Detect which cell encompasses the target text, then output its (X, Y) center coordinate. 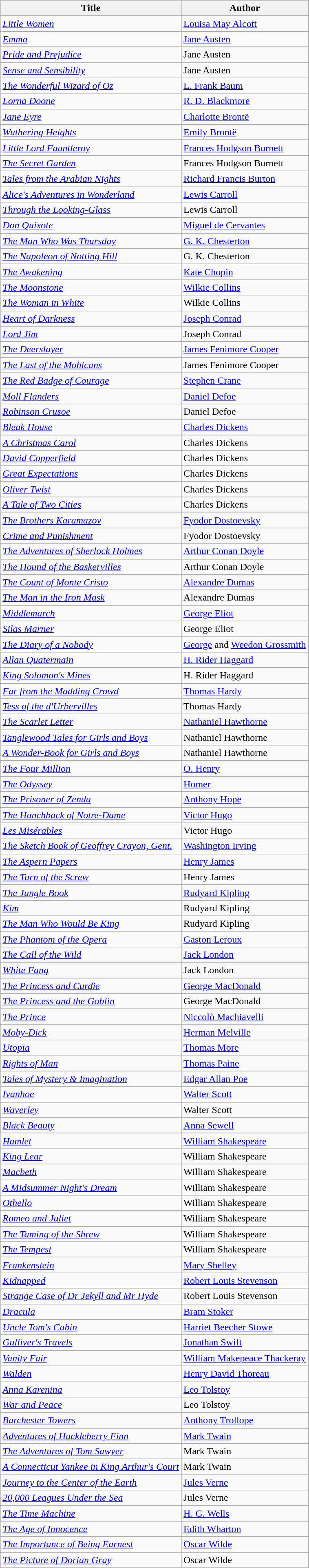
Title (91, 8)
A Connecticut Yankee in King Arthur's Court (91, 1467)
Robinson Crusoe (91, 411)
The Brothers Karamazov (91, 520)
Alice's Adventures in Wonderland (91, 194)
Bram Stoker (245, 1312)
Kate Chopin (245, 272)
Strange Case of Dr Jekyll and Mr Hyde (91, 1296)
Tanglewood Tales for Girls and Boys (91, 738)
The Aspern Papers (91, 861)
Tales of Mystery & Imagination (91, 1079)
The Wonderful Wizard of Oz (91, 86)
Harriet Beecher Stowe (245, 1327)
The Moonstone (91, 287)
Uncle Tom's Cabin (91, 1327)
Kim (91, 908)
Edith Wharton (245, 1529)
Kidnapped (91, 1281)
The Man Who Was Thursday (91, 241)
A Christmas Carol (91, 442)
The Jungle Book (91, 892)
Jonathan Swift (245, 1343)
The Awakening (91, 272)
Niccolò Machiavelli (245, 1017)
L. Frank Baum (245, 86)
The Adventures of Tom Sawyer (91, 1451)
The Secret Garden (91, 163)
Barchester Towers (91, 1420)
A Wonder-Book for Girls and Boys (91, 753)
The Hunchback of Notre-Dame (91, 815)
Henry David Thoreau (245, 1374)
Don Quixote (91, 225)
Ivanhoe (91, 1094)
Through the Looking-Glass (91, 210)
Crime and Punishment (91, 536)
Bleak House (91, 427)
Herman Melville (245, 1032)
Walden (91, 1374)
Miguel de Cervantes (245, 225)
R. D. Blackmore (245, 101)
David Copperfield (91, 458)
Washington Irving (245, 846)
Adventures of Huckleberry Finn (91, 1435)
Heart of Darkness (91, 318)
King Lear (91, 1156)
Little Women (91, 24)
Rights of Man (91, 1063)
A Tale of Two Cities (91, 505)
H. G. Wells (245, 1513)
Jane Eyre (91, 117)
George and Weedon Grossmith (245, 644)
Dracula (91, 1312)
The Napoleon of Notting Hill (91, 256)
Louisa May Alcott (245, 24)
Charlotte Brontë (245, 117)
The Taming of the Shrew (91, 1234)
Little Lord Fauntleroy (91, 148)
The Red Badge of Courage (91, 380)
The Hound of the Baskervilles (91, 567)
Thomas More (245, 1048)
Les Misérables (91, 830)
Macbeth (91, 1172)
War and Peace (91, 1405)
Journey to the Center of the Earth (91, 1482)
Far from the Madding Crowd (91, 691)
The Princess and the Goblin (91, 1001)
The Tempest (91, 1250)
The Count of Monte Cristo (91, 582)
Othello (91, 1203)
Anthony Trollope (245, 1420)
White Fang (91, 970)
20,000 Leagues Under the Sea (91, 1498)
Mary Shelley (245, 1265)
A Midsummer Night's Dream (91, 1188)
Middlemarch (91, 613)
Pride and Prejudice (91, 55)
Hamlet (91, 1141)
Emma (91, 39)
Moll Flanders (91, 396)
The Sketch Book of Geoffrey Crayon, Gent. (91, 846)
The Odyssey (91, 784)
Anna Sewell (245, 1125)
Utopia (91, 1048)
King Solomon's Mines (91, 675)
The Phantom of the Opera (91, 939)
Romeo and Juliet (91, 1219)
Anthony Hope (245, 799)
The Adventures of Sherlock Holmes (91, 551)
The Diary of a Nobody (91, 644)
Moby-Dick (91, 1032)
Thomas Paine (245, 1063)
Emily Brontë (245, 132)
Richard Francis Burton (245, 179)
The Turn of the Screw (91, 877)
William Makepeace Thackeray (245, 1358)
O. Henry (245, 769)
Author (245, 8)
Oliver Twist (91, 489)
The Age of Innocence (91, 1529)
The Woman in White (91, 303)
Tess of the d'Urbervilles (91, 707)
Tales from the Arabian Nights (91, 179)
The Picture of Dorian Gray (91, 1560)
The Man Who Would Be King (91, 923)
Frankenstein (91, 1265)
The Princess and Curdie (91, 986)
Anna Karenina (91, 1389)
Homer (245, 784)
The Man in the Iron Mask (91, 598)
The Prince (91, 1017)
Silas Marner (91, 629)
The Scarlet Letter (91, 722)
The Call of the Wild (91, 955)
Lord Jim (91, 334)
The Time Machine (91, 1513)
Lorna Doone (91, 101)
Gaston Leroux (245, 939)
The Importance of Being Earnest (91, 1544)
Wuthering Heights (91, 132)
Great Expectations (91, 474)
The Four Million (91, 769)
Gulliver's Travels (91, 1343)
Edgar Allan Poe (245, 1079)
The Deerslayer (91, 349)
Allan Quatermain (91, 660)
Vanity Fair (91, 1358)
Stephen Crane (245, 380)
Sense and Sensibility (91, 70)
The Last of the Mohicans (91, 365)
Black Beauty (91, 1125)
Waverley (91, 1110)
The Prisoner of Zenda (91, 799)
